Locate the cell with the specified text and output its (X, Y) center coordinate. 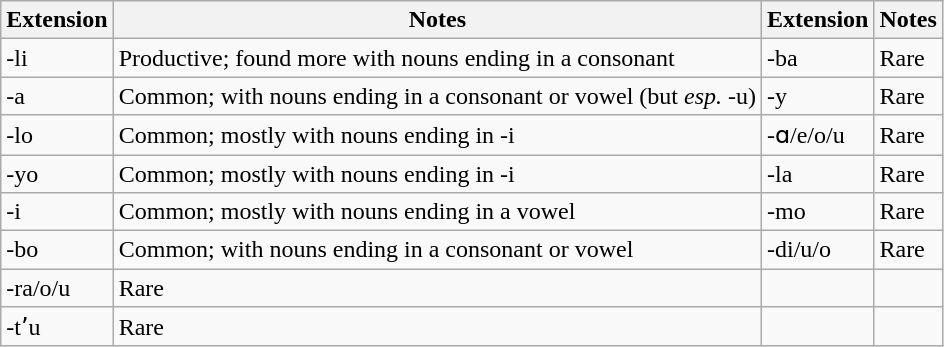
-a (57, 96)
-li (57, 58)
Common; mostly with nouns ending in a vowel (437, 212)
-la (818, 173)
Common; with nouns ending in a consonant or vowel (but esp. -u) (437, 96)
-y (818, 96)
-di/u/o (818, 250)
Common; with nouns ending in a consonant or vowel (437, 250)
-ba (818, 58)
Productive; found more with nouns ending in a consonant (437, 58)
-mo (818, 212)
-tʼu (57, 327)
-ɑ/e/o/u (818, 135)
-ra/o/u (57, 288)
-bo (57, 250)
-lo (57, 135)
-yo (57, 173)
-i (57, 212)
